Pinpoint the cell where the given text exists, returning its [x, y] midpoint coordinate. 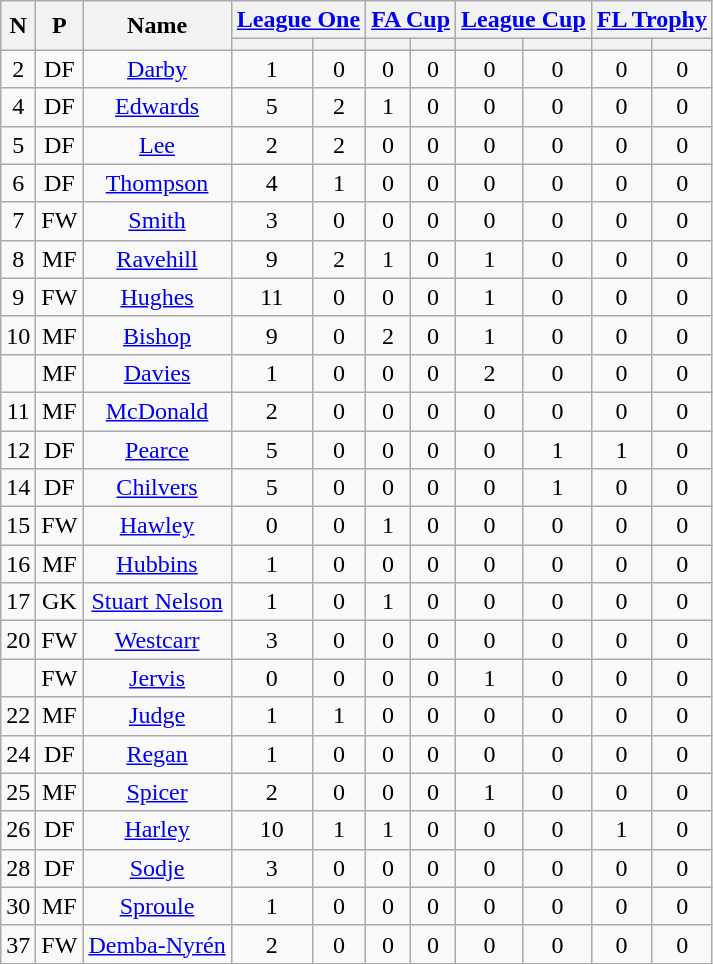
8 [18, 259]
7 [18, 221]
12 [18, 449]
Name [157, 26]
N [18, 26]
Chilvers [157, 488]
FA Cup [411, 20]
Thompson [157, 183]
Davies [157, 373]
Smith [157, 221]
14 [18, 488]
Jervis [157, 678]
Hughes [157, 297]
Darby [157, 69]
Demba-Nyrén [157, 944]
League Cup [524, 20]
16 [18, 564]
26 [18, 830]
GK [60, 602]
Pearce [157, 449]
28 [18, 868]
McDonald [157, 411]
League One [298, 20]
17 [18, 602]
Bishop [157, 335]
Harley [157, 830]
37 [18, 944]
Lee [157, 145]
22 [18, 716]
Sodje [157, 868]
Sproule [157, 906]
Judge [157, 716]
Ravehill [157, 259]
Hubbins [157, 564]
Stuart Nelson [157, 602]
25 [18, 792]
FL Trophy [652, 20]
6 [18, 183]
20 [18, 640]
30 [18, 906]
P [60, 26]
Hawley [157, 526]
Spicer [157, 792]
Regan [157, 754]
Westcarr [157, 640]
Edwards [157, 107]
24 [18, 754]
15 [18, 526]
